Determine the (X, Y) coordinate at the center of the cell enclosing the given text.  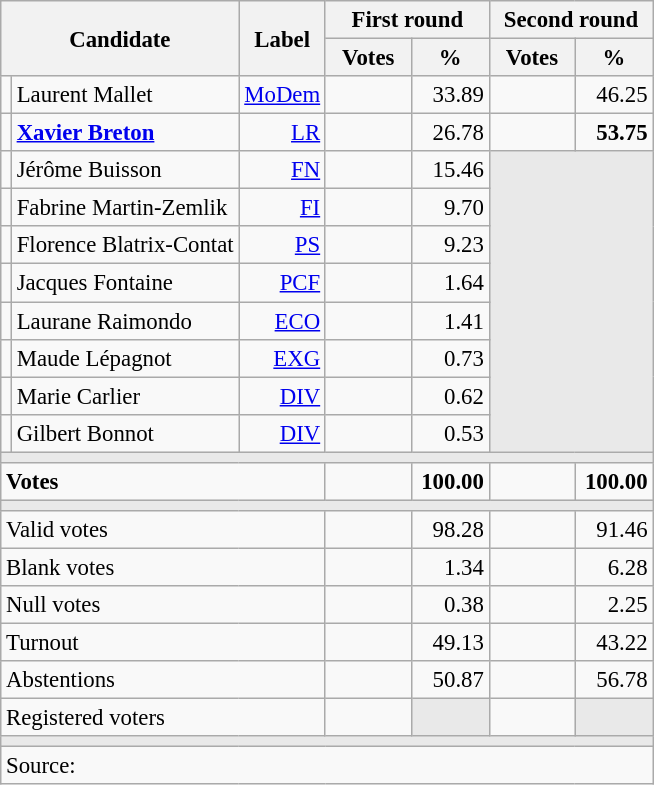
FI (282, 208)
Turnout (164, 643)
Maude Lépagnot (125, 358)
LR (282, 133)
0.53 (450, 433)
43.22 (614, 643)
Null votes (164, 605)
9.70 (450, 208)
EXG (282, 358)
33.89 (450, 95)
Gilbert Bonnot (125, 433)
50.87 (450, 680)
9.23 (450, 245)
56.78 (614, 680)
26.78 (450, 133)
0.38 (450, 605)
Marie Carlier (125, 396)
Xavier Breton (125, 133)
91.46 (614, 530)
46.25 (614, 95)
FN (282, 170)
MoDem (282, 95)
Laurent Mallet (125, 95)
Laurane Raimondo (125, 321)
1.34 (450, 567)
Second round (571, 20)
1.41 (450, 321)
Valid votes (164, 530)
Abstentions (164, 680)
98.28 (450, 530)
PS (282, 245)
53.75 (614, 133)
Registered voters (164, 718)
Florence Blatrix-Contat (125, 245)
Source: (327, 766)
Fabrine Martin-Zemlik (125, 208)
First round (407, 20)
Candidate (120, 38)
Jérôme Buisson (125, 170)
0.73 (450, 358)
PCF (282, 283)
Label (282, 38)
Blank votes (164, 567)
2.25 (614, 605)
49.13 (450, 643)
0.62 (450, 396)
1.64 (450, 283)
ECO (282, 321)
6.28 (614, 567)
Jacques Fontaine (125, 283)
15.46 (450, 170)
